Find where the given text appears and provide that cell's center as (x, y) coordinate. 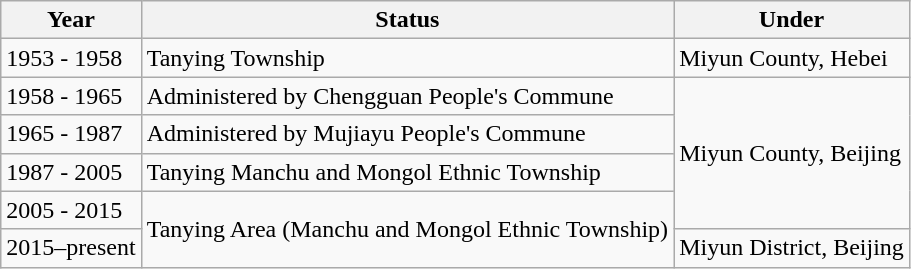
Administered by Mujiayu People's Commune (407, 134)
2005 - 2015 (71, 210)
Miyun County, Beijing (792, 153)
Status (407, 20)
1953 - 1958 (71, 58)
1987 - 2005 (71, 172)
Miyun District, Beijing (792, 248)
Under (792, 20)
Year (71, 20)
Tanying Township (407, 58)
Miyun County, Hebei (792, 58)
1965 - 1987 (71, 134)
2015–present (71, 248)
Administered by Chengguan People's Commune (407, 96)
Tanying Manchu and Mongol Ethnic Township (407, 172)
1958 - 1965 (71, 96)
Tanying Area (Manchu and Mongol Ethnic Township) (407, 229)
